Extract the (X, Y) coordinate from the center of the cell holding the provided text.  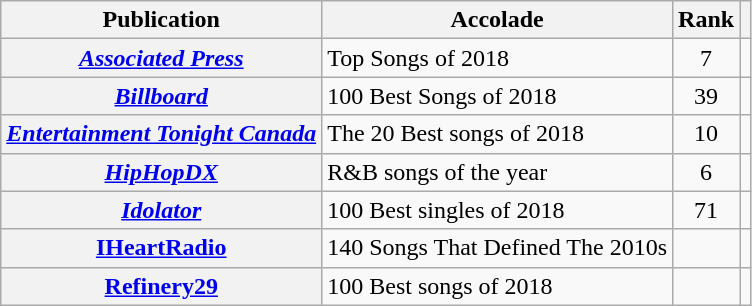
Associated Press (162, 58)
7 (706, 58)
Top Songs of 2018 (498, 58)
140 Songs That Defined The 2010s (498, 248)
Billboard (162, 96)
100 Best Songs of 2018 (498, 96)
100 Best singles of 2018 (498, 210)
100 Best songs of 2018 (498, 286)
Idolator (162, 210)
The 20 Best songs of 2018 (498, 134)
IHeartRadio (162, 248)
Publication (162, 20)
10 (706, 134)
6 (706, 172)
HipHopDX (162, 172)
Accolade (498, 20)
Refinery29 (162, 286)
Rank (706, 20)
Entertainment Tonight Canada (162, 134)
71 (706, 210)
R&B songs of the year (498, 172)
39 (706, 96)
